Locate the cell with the specified text and output its (X, Y) center coordinate. 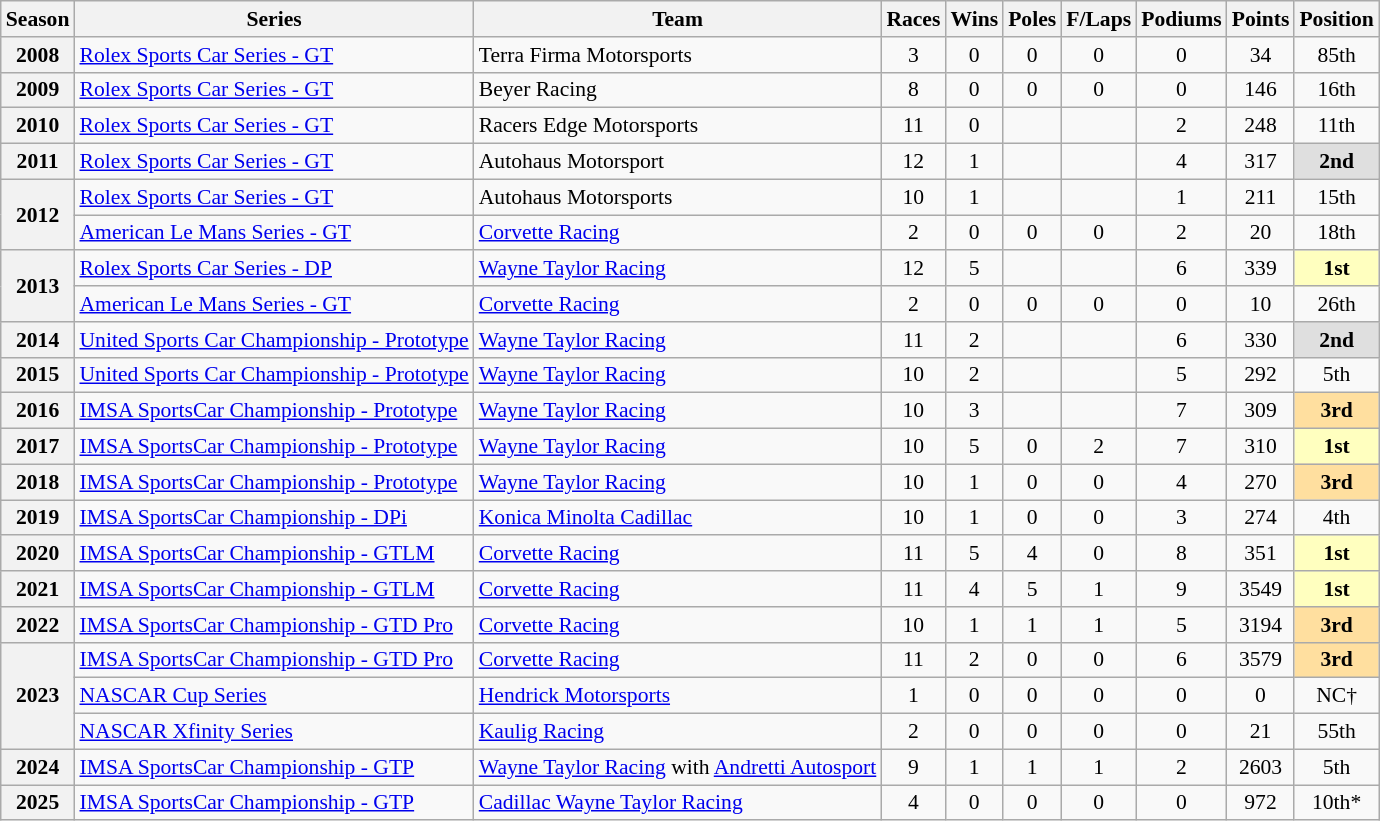
351 (1261, 554)
2020 (38, 554)
15th (1336, 197)
Wayne Taylor Racing with Andretti Autosport (678, 767)
10th* (1336, 803)
Races (913, 19)
Terra Firma Motorsports (678, 55)
55th (1336, 732)
Poles (1032, 19)
85th (1336, 55)
Beyer Racing (678, 90)
16th (1336, 90)
18th (1336, 233)
2017 (38, 447)
330 (1261, 340)
Podiums (1182, 19)
2013 (38, 286)
Racers Edge Motorsports (678, 126)
NC† (1336, 696)
2018 (38, 482)
2008 (38, 55)
2024 (38, 767)
Autohaus Motorsport (678, 162)
Wins (974, 19)
26th (1336, 304)
3549 (1261, 589)
2009 (38, 90)
2012 (38, 214)
2021 (38, 589)
Season (38, 19)
2011 (38, 162)
2016 (38, 411)
4th (1336, 518)
Team (678, 19)
317 (1261, 162)
270 (1261, 482)
2603 (1261, 767)
34 (1261, 55)
IMSA SportsCar Championship - DPi (274, 518)
Cadillac Wayne Taylor Racing (678, 803)
Hendrick Motorsports (678, 696)
211 (1261, 197)
310 (1261, 447)
Series (274, 19)
2022 (38, 625)
3579 (1261, 660)
2023 (38, 696)
NASCAR Cup Series (274, 696)
Kaulig Racing (678, 732)
Points (1261, 19)
146 (1261, 90)
292 (1261, 375)
21 (1261, 732)
Rolex Sports Car Series - DP (274, 269)
11th (1336, 126)
972 (1261, 803)
20 (1261, 233)
2025 (38, 803)
2019 (38, 518)
248 (1261, 126)
2014 (38, 340)
309 (1261, 411)
Position (1336, 19)
2010 (38, 126)
339 (1261, 269)
Autohaus Motorsports (678, 197)
3194 (1261, 625)
NASCAR Xfinity Series (274, 732)
274 (1261, 518)
Konica Minolta Cadillac (678, 518)
2015 (38, 375)
F/Laps (1098, 19)
